Capture the cell that displays the provided text and extract its (X, Y) central coordinate. 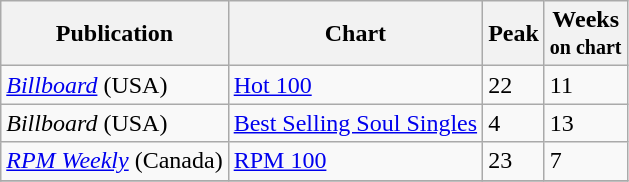
11 (586, 85)
7 (586, 161)
Publication (114, 34)
23 (514, 161)
Peak (514, 34)
Chart (355, 34)
13 (586, 123)
RPM 100 (355, 161)
22 (514, 85)
Hot 100 (355, 85)
4 (514, 123)
RPM Weekly (Canada) (114, 161)
Best Selling Soul Singles (355, 123)
Weekson chart (586, 34)
